Return the (X, Y) coordinate for the center point of the cell that contains the specified text.  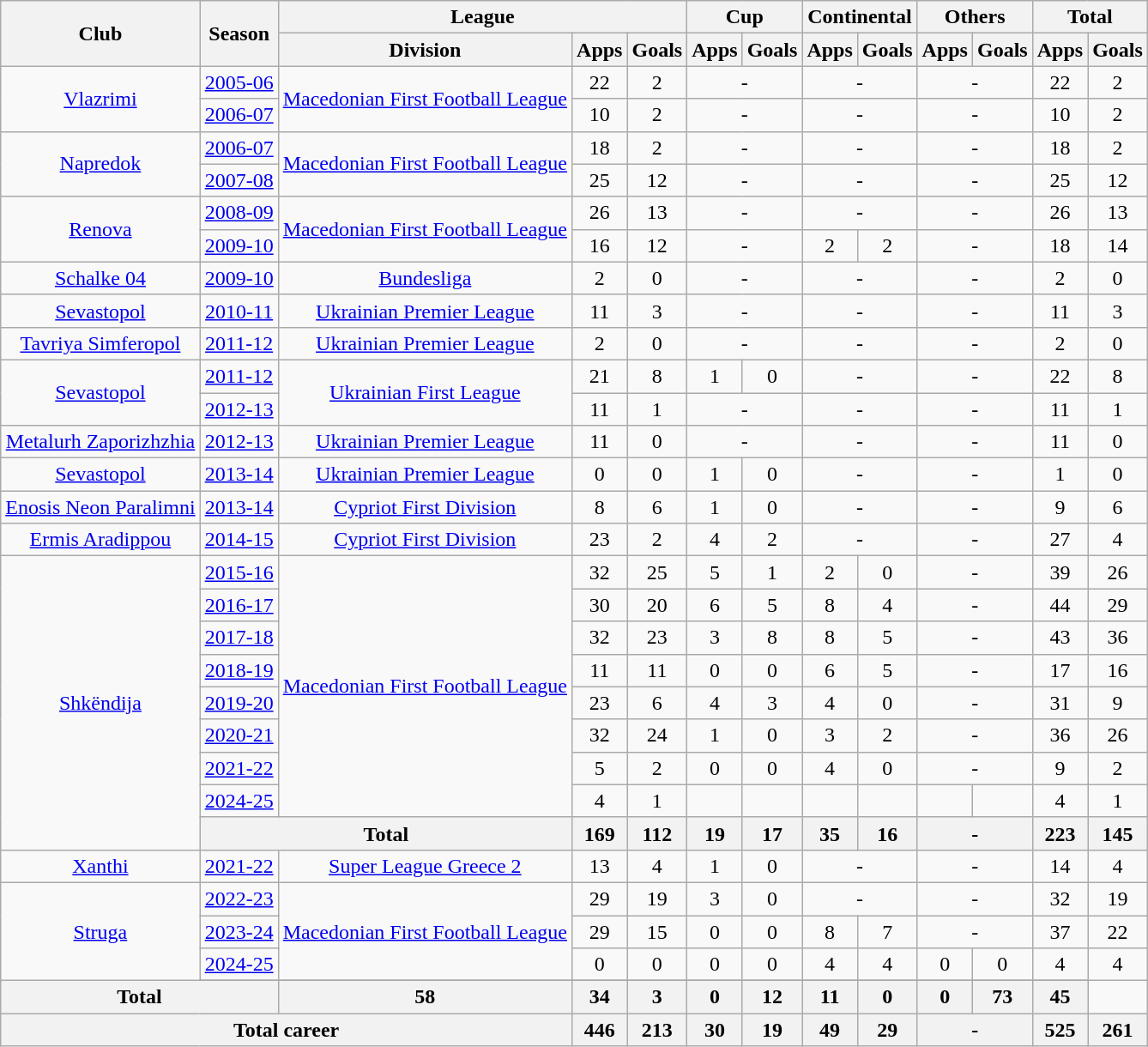
49 (830, 1030)
Ermis Aradippou (100, 540)
20 (657, 605)
2005-06 (239, 82)
Cup (745, 17)
44 (1060, 605)
58 (425, 997)
Ukrainian First League (425, 392)
31 (1060, 703)
2015-16 (239, 572)
2023-24 (239, 931)
2017-18 (239, 638)
Schalke 04 (100, 278)
145 (1118, 833)
2019-20 (239, 703)
223 (1060, 833)
34 (600, 997)
35 (830, 833)
525 (1060, 1030)
37 (1060, 931)
2020-21 (239, 735)
Struga (100, 931)
Metalurh Zaporizhzhia (100, 442)
2008-09 (239, 213)
Others (975, 17)
15 (657, 931)
2022-23 (239, 899)
Napredok (100, 164)
Xanthi (100, 866)
73 (1002, 997)
261 (1118, 1030)
39 (1060, 572)
2018-19 (239, 670)
Renova (100, 229)
Enosis Neon Paralimni (100, 507)
446 (600, 1030)
Tavriya Simferopol (100, 343)
Total career (287, 1030)
21 (600, 376)
169 (600, 833)
2014-15 (239, 540)
Super League Greece 2 (425, 866)
Vlazrimi (100, 99)
League (482, 17)
213 (657, 1030)
112 (657, 833)
Shkëndija (100, 704)
2010-11 (239, 311)
2016-17 (239, 605)
45 (1060, 997)
Club (100, 33)
43 (1060, 638)
Division (425, 50)
27 (1060, 540)
Bundesliga (425, 278)
2007-08 (239, 180)
Season (239, 33)
24 (657, 735)
7 (887, 931)
Continental (860, 17)
